Return the (X, Y) coordinate for the center point of the cell that contains the specified text.  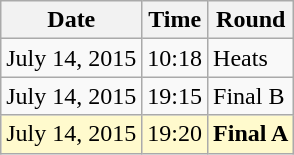
Date (72, 20)
Round (251, 20)
10:18 (175, 58)
Final A (251, 134)
19:15 (175, 96)
Heats (251, 58)
Final B (251, 96)
Time (175, 20)
19:20 (175, 134)
